Scan for the cell matching the given text and deliver its [x, y] coordinate at center. 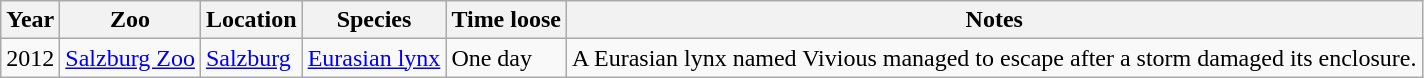
Salzburg Zoo [130, 58]
Location [251, 20]
2012 [30, 58]
Time loose [506, 20]
One day [506, 58]
Zoo [130, 20]
A Eurasian lynx named Vivious managed to escape after a storm damaged its enclosure. [994, 58]
Eurasian lynx [374, 58]
Salzburg [251, 58]
Year [30, 20]
Species [374, 20]
Notes [994, 20]
